Detect which cell encompasses the target text, then output its [x, y] center coordinate. 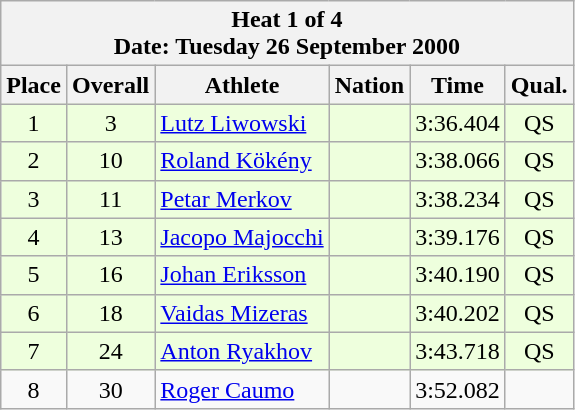
Qual. [539, 85]
24 [110, 351]
8 [34, 389]
Lutz Liwowski [242, 123]
3:40.202 [458, 313]
Vaidas Mizeras [242, 313]
Nation [369, 85]
3:52.082 [458, 389]
3:43.718 [458, 351]
3:39.176 [458, 237]
10 [110, 161]
Johan Eriksson [242, 275]
18 [110, 313]
6 [34, 313]
Athlete [242, 85]
30 [110, 389]
3:36.404 [458, 123]
Roland Kökény [242, 161]
7 [34, 351]
3:38.234 [458, 199]
5 [34, 275]
16 [110, 275]
Heat 1 of 4 Date: Tuesday 26 September 2000 [287, 34]
Petar Merkov [242, 199]
3:38.066 [458, 161]
Roger Caumo [242, 389]
Place [34, 85]
Time [458, 85]
Jacopo Majocchi [242, 237]
1 [34, 123]
Anton Ryakhov [242, 351]
4 [34, 237]
13 [110, 237]
11 [110, 199]
Overall [110, 85]
2 [34, 161]
3:40.190 [458, 275]
